Return the (x, y) coordinate for the center point of the cell that contains the specified text.  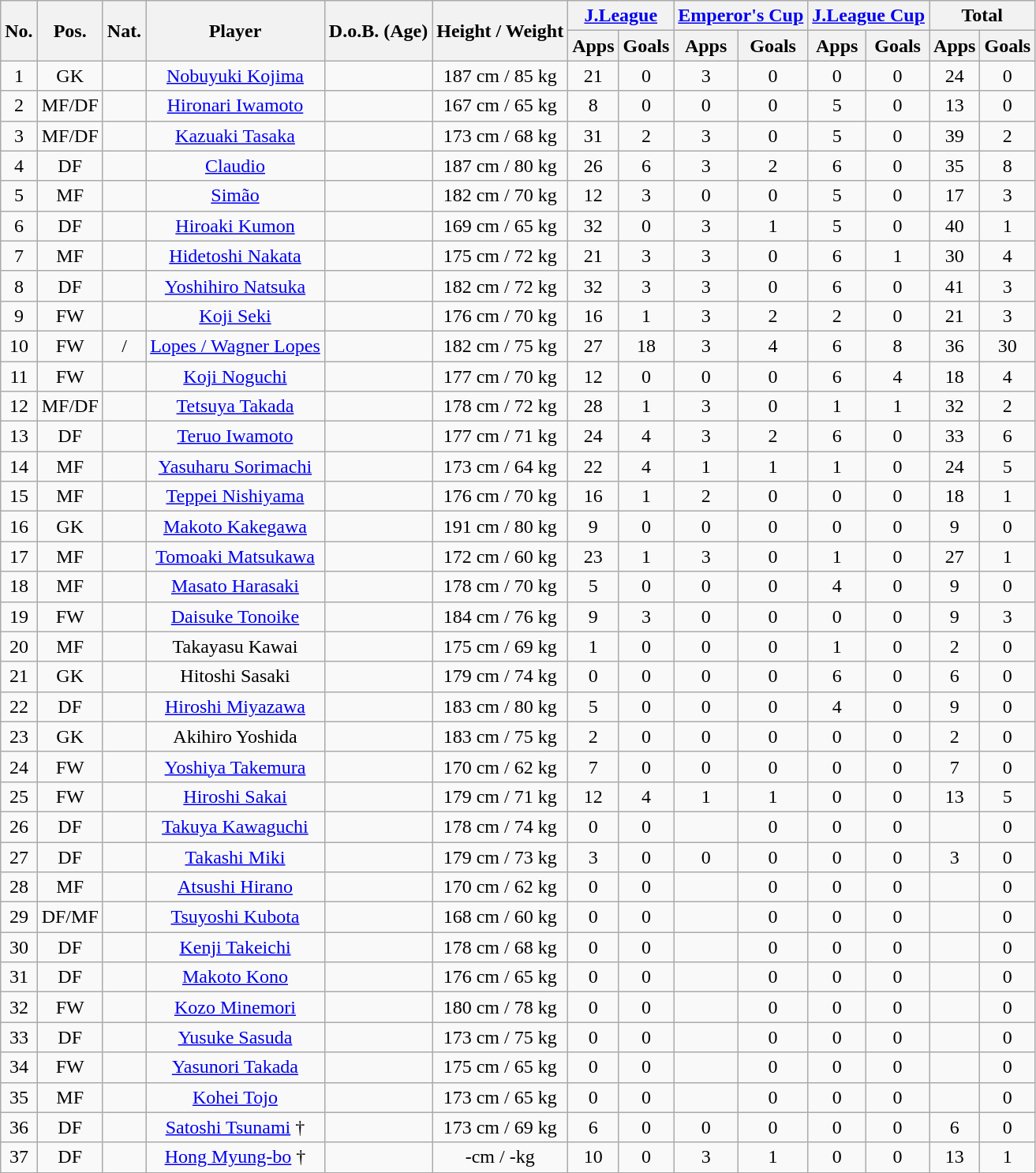
Takashi Miki (235, 856)
Kohei Tojo (235, 1097)
182 cm / 72 kg (500, 286)
173 cm / 75 kg (500, 1037)
Height / Weight (500, 31)
-cm / -kg (500, 1157)
11 (19, 377)
Masato Harasaki (235, 586)
178 cm / 68 kg (500, 947)
187 cm / 80 kg (500, 166)
Teruo Iwamoto (235, 437)
20 (19, 646)
178 cm / 74 kg (500, 826)
Simão (235, 196)
14 (19, 467)
Akihiro Yoshida (235, 736)
Tsuyoshi Kubota (235, 917)
Hong Myung-bo † (235, 1157)
Lopes / Wagner Lopes (235, 346)
No. (19, 31)
Hironari Iwamoto (235, 106)
Yasuharu Sorimachi (235, 467)
191 cm / 80 kg (500, 527)
Yoshiya Takemura (235, 766)
Hiroshi Sakai (235, 796)
Satoshi Tsunami † (235, 1127)
Total (982, 16)
184 cm / 76 kg (500, 616)
172 cm / 60 kg (500, 557)
Player (235, 31)
178 cm / 72 kg (500, 407)
DF/MF (69, 917)
29 (19, 917)
179 cm / 74 kg (500, 676)
Daisuke Tonoike (235, 616)
Nat. (124, 31)
179 cm / 71 kg (500, 796)
183 cm / 75 kg (500, 736)
Atsushi Hirano (235, 887)
Hitoshi Sasaki (235, 676)
37 (19, 1157)
175 cm / 72 kg (500, 256)
182 cm / 75 kg (500, 346)
34 (19, 1067)
/ (124, 346)
Yusuke Sasuda (235, 1037)
187 cm / 85 kg (500, 76)
Emperor's Cup (741, 16)
183 cm / 80 kg (500, 706)
Kozo Minemori (235, 1007)
Makoto Kono (235, 977)
J.League (621, 16)
41 (955, 286)
Koji Seki (235, 316)
Pos. (69, 31)
Kazuaki Tasaka (235, 136)
178 cm / 70 kg (500, 586)
169 cm / 65 kg (500, 226)
Tomoaki Matsukawa (235, 557)
Tetsuya Takada (235, 407)
173 cm / 69 kg (500, 1127)
Koji Noguchi (235, 377)
167 cm / 65 kg (500, 106)
40 (955, 226)
Takayasu Kawai (235, 646)
Nobuyuki Kojima (235, 76)
177 cm / 70 kg (500, 377)
Makoto Kakegawa (235, 527)
173 cm / 64 kg (500, 467)
39 (955, 136)
Hiroaki Kumon (235, 226)
173 cm / 68 kg (500, 136)
15 (19, 497)
Kenji Takeichi (235, 947)
Hiroshi Miyazawa (235, 706)
175 cm / 65 kg (500, 1067)
173 cm / 65 kg (500, 1097)
19 (19, 616)
168 cm / 60 kg (500, 917)
Yoshihiro Natsuka (235, 286)
D.o.B. (Age) (378, 31)
176 cm / 65 kg (500, 977)
J.League Cup (869, 16)
182 cm / 70 kg (500, 196)
Teppei Nishiyama (235, 497)
180 cm / 78 kg (500, 1007)
Takuya Kawaguchi (235, 826)
25 (19, 796)
177 cm / 71 kg (500, 437)
175 cm / 69 kg (500, 646)
Hidetoshi Nakata (235, 256)
179 cm / 73 kg (500, 856)
Yasunori Takada (235, 1067)
Claudio (235, 166)
